Detect which cell encompasses the target text, then output its (X, Y) center coordinate. 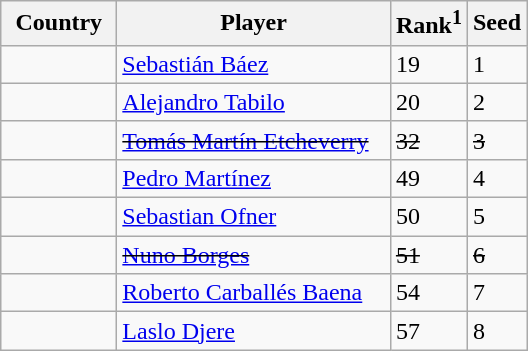
6 (496, 255)
Tomás Martín Etcheverry (254, 140)
20 (428, 102)
49 (428, 178)
3 (496, 140)
Laslo Djere (254, 331)
Nuno Borges (254, 255)
Alejandro Tabilo (254, 102)
Sebastian Ofner (254, 217)
2 (496, 102)
1 (496, 64)
54 (428, 293)
Sebastián Báez (254, 64)
Rank1 (428, 24)
5 (496, 217)
Player (254, 24)
Seed (496, 24)
19 (428, 64)
51 (428, 255)
Country (59, 24)
Roberto Carballés Baena (254, 293)
7 (496, 293)
32 (428, 140)
Pedro Martínez (254, 178)
50 (428, 217)
4 (496, 178)
8 (496, 331)
57 (428, 331)
